Return the [x, y] coordinate for the center point of the cell that contains the specified text.  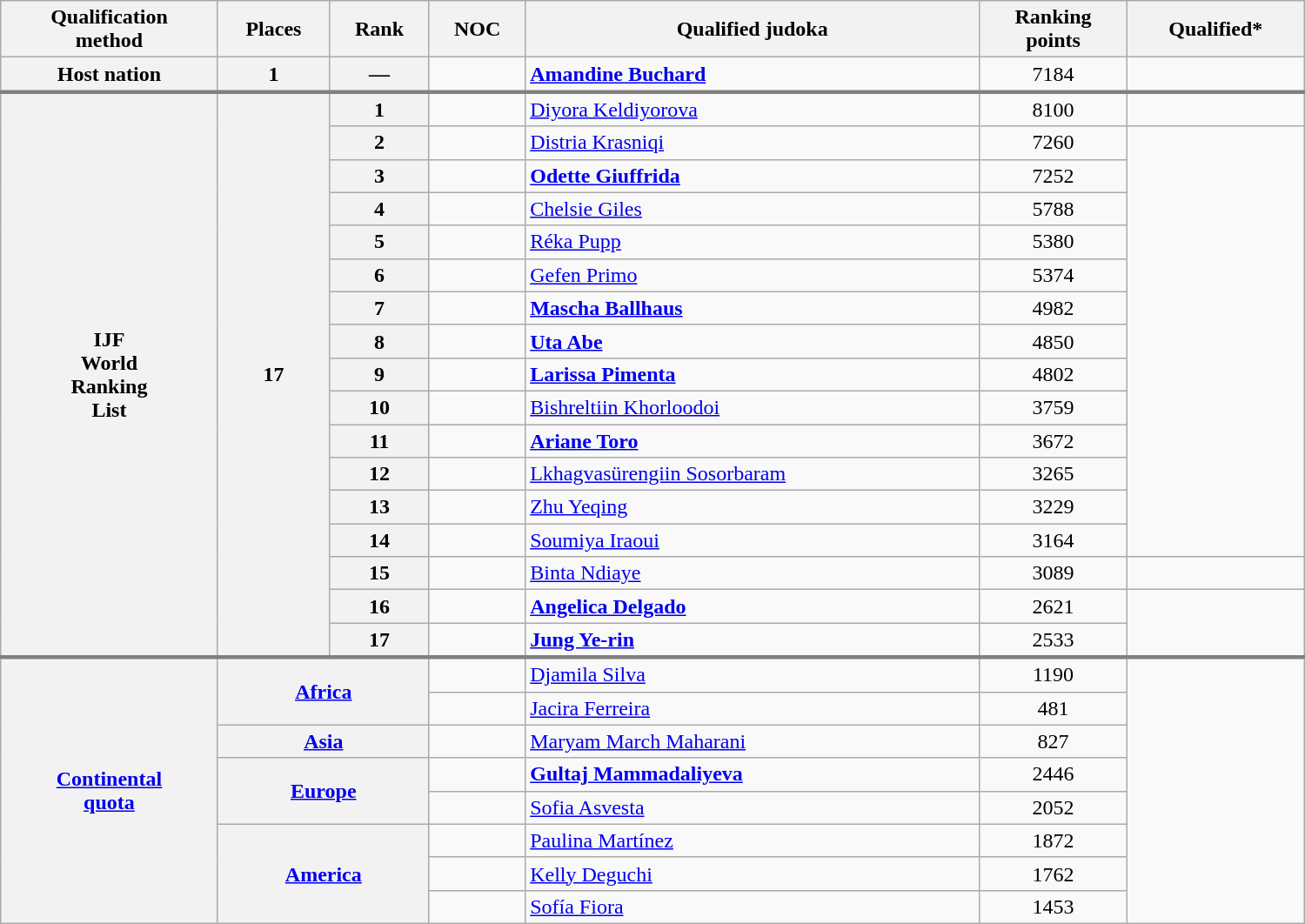
6 [379, 275]
Lkhagvasürengiin Sosorbaram [753, 474]
4 [379, 209]
3229 [1054, 507]
4850 [1054, 341]
Sofia Asvesta [753, 807]
Kelly Deguchi [753, 874]
15 [379, 573]
Qualificationmethod [110, 30]
11 [379, 441]
10 [379, 407]
13 [379, 507]
2621 [1054, 606]
Host nation [110, 75]
1762 [1054, 874]
Jung Ye-rin [753, 640]
7252 [1054, 176]
Mascha Ballhaus [753, 308]
3672 [1054, 441]
8 [379, 341]
8100 [1054, 109]
5374 [1054, 275]
Amandine Buchard [753, 75]
NOC [477, 30]
Jacira Ferreira [753, 708]
Odette Giuffrida [753, 176]
Djamila Silva [753, 674]
7260 [1054, 143]
1872 [1054, 840]
Qualified judoka [753, 30]
1453 [1054, 907]
Diyora Keldiyorova [753, 109]
Larissa Pimenta [753, 374]
Gefen Primo [753, 275]
Ariane Toro [753, 441]
14 [379, 540]
16 [379, 606]
Distria Krasniqi [753, 143]
Continentalquota [110, 790]
827 [1054, 741]
3265 [1054, 474]
4982 [1054, 308]
7 [379, 308]
1190 [1054, 674]
Qualified* [1215, 30]
4802 [1054, 374]
Sofía Fiora [753, 907]
Africa [324, 691]
Zhu Yeqing [753, 507]
2052 [1054, 807]
5380 [1054, 242]
2446 [1054, 774]
2 [379, 143]
Uta Abe [753, 341]
5788 [1054, 209]
3 [379, 176]
Binta Ndiaye [753, 573]
Places [273, 30]
Rankingpoints [1054, 30]
IJFWorldRankingList [110, 374]
Bishreltiin Khorloodoi [753, 407]
Rank [379, 30]
America [324, 874]
12 [379, 474]
3759 [1054, 407]
Asia [324, 741]
Paulina Martínez [753, 840]
— [379, 75]
Chelsie Giles [753, 209]
481 [1054, 708]
2533 [1054, 640]
5 [379, 242]
Angelica Delgado [753, 606]
Europe [324, 791]
7184 [1054, 75]
3164 [1054, 540]
Réka Pupp [753, 242]
Soumiya Iraoui [753, 540]
9 [379, 374]
Gultaj Mammadaliyeva [753, 774]
Maryam March Maharani [753, 741]
3089 [1054, 573]
